Return (X, Y) of the center of cell containing provided text 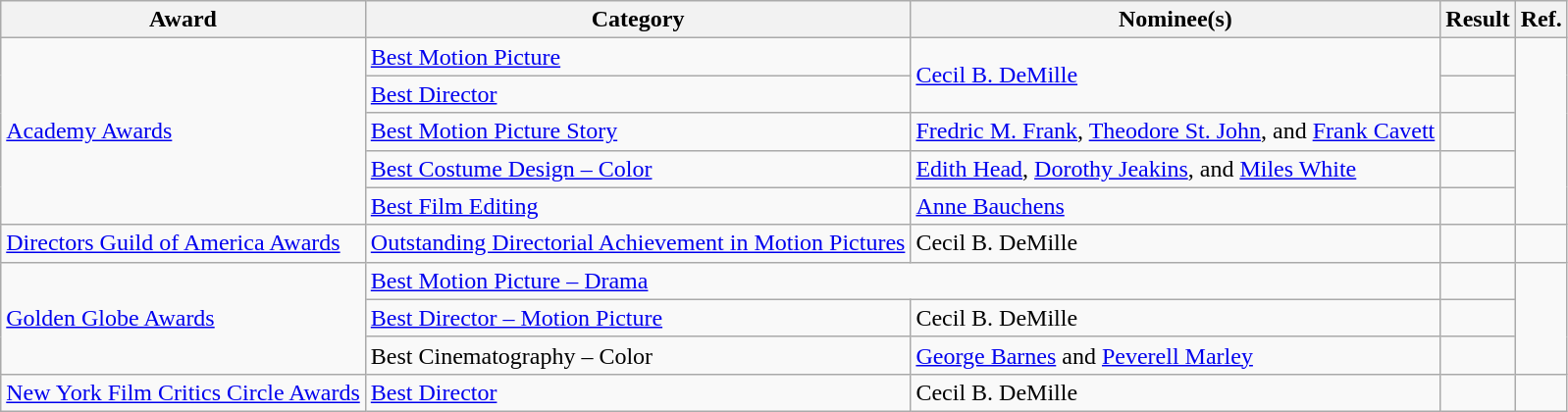
Category (638, 20)
Best Director – Motion Picture (638, 318)
Golden Globe Awards (183, 318)
New York Film Critics Circle Awards (183, 392)
Outstanding Directorial Achievement in Motion Pictures (638, 243)
Directors Guild of America Awards (183, 243)
Result (1478, 20)
Best Cinematography – Color (638, 355)
Nominee(s) (1176, 20)
Award (183, 20)
Best Motion Picture (638, 57)
Best Costume Design – Color (638, 169)
Best Film Editing (638, 206)
Academy Awards (183, 131)
George Barnes and Peverell Marley (1176, 355)
Anne Bauchens (1176, 206)
Ref. (1541, 20)
Edith Head, Dorothy Jeakins, and Miles White (1176, 169)
Best Motion Picture – Drama (903, 281)
Fredric M. Frank, Theodore St. John, and Frank Cavett (1176, 131)
Best Motion Picture Story (638, 131)
